Search for the cell housing the specified text and yield its [x, y] center coordinate. 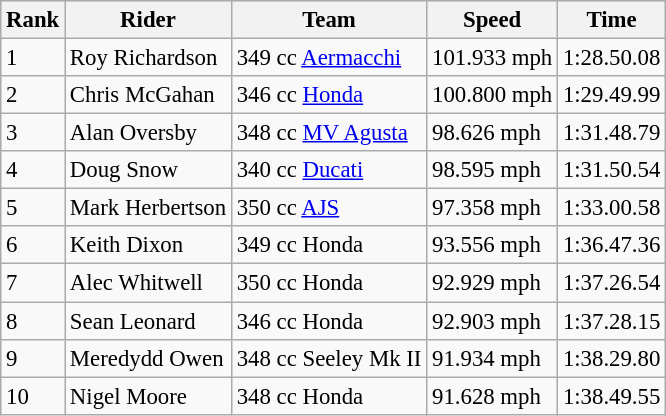
8 [33, 321]
1:33.00.58 [612, 208]
92.929 mph [492, 283]
Rank [33, 20]
Meredydd Owen [148, 358]
Keith Dixon [148, 245]
348 cc Honda [328, 396]
Nigel Moore [148, 396]
1:36.47.36 [612, 245]
97.358 mph [492, 208]
1:31.50.54 [612, 170]
98.626 mph [492, 133]
5 [33, 208]
100.800 mph [492, 95]
Roy Richardson [148, 58]
Rider [148, 20]
Time [612, 20]
1 [33, 58]
91.628 mph [492, 396]
6 [33, 245]
7 [33, 283]
Doug Snow [148, 170]
Mark Herbertson [148, 208]
348 cc MV Agusta [328, 133]
348 cc Seeley Mk II [328, 358]
349 cc Aermacchi [328, 58]
1:29.49.99 [612, 95]
1:38.29.80 [612, 358]
98.595 mph [492, 170]
10 [33, 396]
Chris McGahan [148, 95]
1:37.28.15 [612, 321]
350 cc AJS [328, 208]
Sean Leonard [148, 321]
3 [33, 133]
9 [33, 358]
Team [328, 20]
349 cc Honda [328, 245]
Alan Oversby [148, 133]
1:28.50.08 [612, 58]
340 cc Ducati [328, 170]
1:31.48.79 [612, 133]
93.556 mph [492, 245]
1:37.26.54 [612, 283]
101.933 mph [492, 58]
350 cc Honda [328, 283]
4 [33, 170]
Speed [492, 20]
91.934 mph [492, 358]
1:38.49.55 [612, 396]
92.903 mph [492, 321]
2 [33, 95]
Alec Whitwell [148, 283]
